From the cell containing the given text, extract its center point as (X, Y) coordinate. 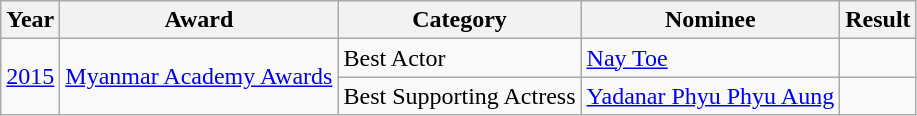
Yadanar Phyu Phyu Aung (710, 96)
2015 (30, 77)
Myanmar Academy Awards (199, 77)
Result (878, 20)
Best Supporting Actress (460, 96)
Nominee (710, 20)
Nay Toe (710, 58)
Year (30, 20)
Category (460, 20)
Best Actor (460, 58)
Award (199, 20)
